Return the (X, Y) coordinate for the center point of the cell that contains the specified text.  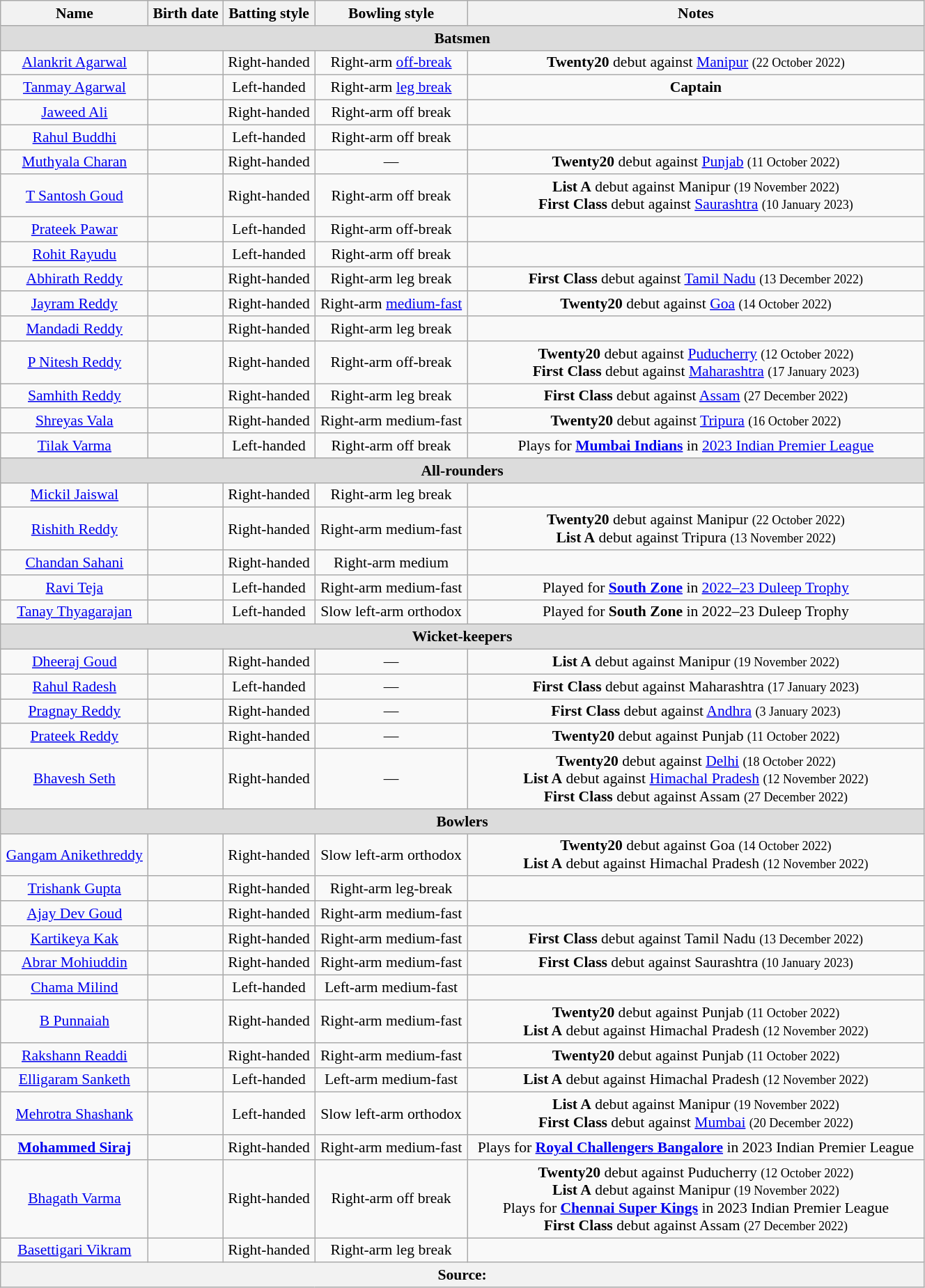
Twenty20 debut against Puducherry (12 October 2022) First Class debut against Maharashtra (17 January 2023) (695, 362)
Twenty20 debut against Goa (14 October 2022) List A debut against Himachal Pradesh (12 November 2022) (695, 855)
Elligaram Sanketh (75, 1080)
All-rounders (462, 471)
Rahul Buddhi (75, 137)
Jaweed Ali (75, 113)
Chandan Sahani (75, 563)
Rohit Rayudu (75, 254)
Shreyas Vala (75, 421)
Mehrotra Shashank (75, 1114)
Twenty20 debut against Goa (14 October 2022) (695, 304)
Chama Milind (75, 988)
T Santosh Goud (75, 196)
Muthyala Charan (75, 162)
Bowlers (462, 822)
First Class debut against Maharashtra (17 January 2023) (695, 686)
First Class debut against Andhra (3 January 2023) (695, 712)
Rishith Reddy (75, 529)
Right-arm medium (391, 563)
List A debut against Manipur (19 November 2022) First Class debut against Mumbai (20 December 2022) (695, 1114)
Tanay Thyagarajan (75, 612)
Ajay Dev Goud (75, 913)
Abrar Mohiuddin (75, 963)
Ravi Teja (75, 588)
Prateek Reddy (75, 737)
List A debut against Manipur (19 November 2022) (695, 662)
Alankrit Agarwal (75, 63)
Twenty20 debut against Manipur (22 October 2022) (695, 63)
Batting style (269, 13)
Kartikeya Kak (75, 938)
Basettigari Vikram (75, 1250)
Dheeraj Goud (75, 662)
First Class debut against Saurashtra (10 January 2023) (695, 963)
Name (75, 13)
B Punnaiah (75, 1022)
Captain (695, 88)
Plays for Royal Challengers Bangalore in 2023 Indian Premier League (695, 1147)
Twenty20 debut against Tripura (16 October 2022) (695, 421)
Twenty20 debut against Manipur (22 October 2022) List A debut against Tripura (13 November 2022) (695, 529)
Samhith Reddy (75, 396)
Rakshann Readdi (75, 1055)
Wicket-keepers (462, 637)
P Nitesh Reddy (75, 362)
List A debut against Himachal Pradesh (12 November 2022) (695, 1080)
List A debut against Manipur (19 November 2022) First Class debut against Saurashtra (10 January 2023) (695, 196)
Birth date (185, 13)
Pragnay Reddy (75, 712)
First Class debut against Assam (27 December 2022) (695, 396)
Jayram Reddy (75, 304)
Trishank Gupta (75, 889)
Prateek Pawar (75, 230)
Rahul Radesh (75, 686)
Mickil Jaiswal (75, 495)
Source: (462, 1275)
Batsmen (462, 38)
Mandadi Reddy (75, 329)
Abhirath Reddy (75, 279)
Gangam Anikethreddy (75, 855)
Tilak Varma (75, 446)
Bowling style (391, 13)
Right-arm leg-break (391, 889)
Tanmay Agarwal (75, 88)
Bhagath Varma (75, 1199)
Mohammed Siraj (75, 1147)
Notes (695, 13)
Bhavesh Seth (75, 778)
Twenty20 debut against Punjab (11 October 2022) List A debut against Himachal Pradesh (12 November 2022) (695, 1022)
Plays for Mumbai Indians in 2023 Indian Premier League (695, 446)
